Find where the given text appears and provide that cell's center as [x, y] coordinate. 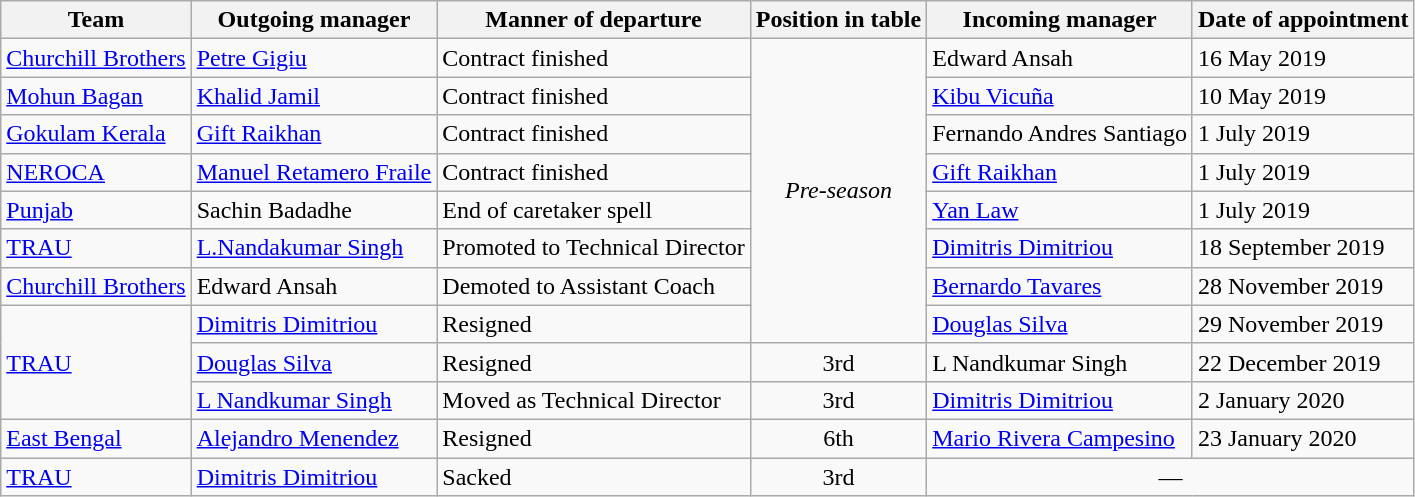
29 November 2019 [1303, 324]
6th [838, 438]
22 December 2019 [1303, 362]
Manner of departure [594, 20]
Pre-season [838, 191]
Date of appointment [1303, 20]
Punjab [96, 210]
Kibu Vicuña [1060, 96]
End of caretaker spell [594, 210]
Khalid Jamil [314, 96]
East Bengal [96, 438]
Sacked [594, 477]
L.Nandakumar Singh [314, 248]
Alejandro Menendez [314, 438]
2 January 2020 [1303, 400]
Team [96, 20]
Incoming manager [1060, 20]
16 May 2019 [1303, 58]
Promoted to Technical Director [594, 248]
Mohun Bagan [96, 96]
23 January 2020 [1303, 438]
Petre Gigiu [314, 58]
Position in table [838, 20]
Sachin Badadhe [314, 210]
Yan Law [1060, 210]
Demoted to Assistant Coach [594, 286]
28 November 2019 [1303, 286]
Fernando Andres Santiago [1060, 134]
Outgoing manager [314, 20]
Manuel Retamero Fraile [314, 172]
— [1170, 477]
Mario Rivera Campesino [1060, 438]
Bernardo Tavares [1060, 286]
Gokulam Kerala [96, 134]
NEROCA [96, 172]
Moved as Technical Director [594, 400]
10 May 2019 [1303, 96]
18 September 2019 [1303, 248]
